Detect which cell encompasses the target text, then output its [x, y] center coordinate. 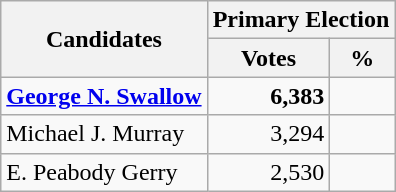
Candidates [104, 39]
3,294 [268, 134]
2,530 [268, 172]
Primary Election [301, 20]
Michael J. Murray [104, 134]
George N. Swallow [104, 96]
E. Peabody Gerry [104, 172]
Votes [268, 58]
6,383 [268, 96]
% [362, 58]
